Pinpoint the cell where the given text exists, returning its (x, y) midpoint coordinate. 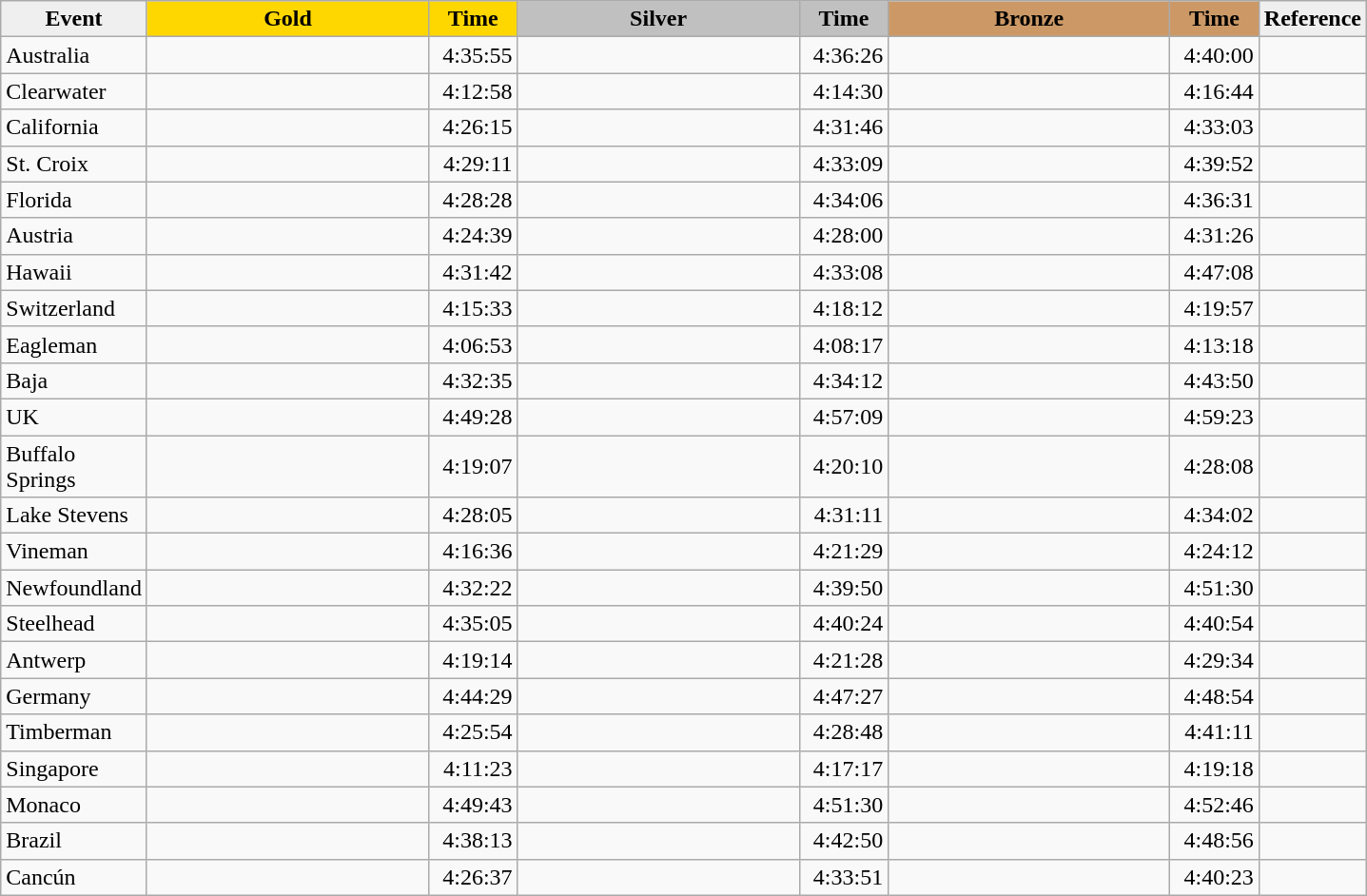
4:31:11 (844, 516)
4:08:17 (844, 344)
Steelhead (74, 624)
4:26:37 (474, 877)
4:19:57 (1215, 308)
4:25:54 (474, 732)
4:15:33 (474, 308)
4:12:58 (474, 91)
4:32:22 (474, 588)
Event (74, 19)
4:29:34 (1215, 660)
St. Croix (74, 164)
4:44:29 (474, 696)
4:24:12 (1215, 552)
Brazil (74, 841)
4:35:55 (474, 55)
4:19:18 (1215, 769)
4:28:00 (844, 236)
4:19:14 (474, 660)
Cancún (74, 877)
4:33:03 (1215, 127)
4:26:15 (474, 127)
UK (74, 417)
4:38:13 (474, 841)
4:18:12 (844, 308)
Bronze (1029, 19)
Silver (658, 19)
4:13:18 (1215, 344)
Australia (74, 55)
4:19:07 (474, 466)
4:41:11 (1215, 732)
4:40:24 (844, 624)
Singapore (74, 769)
Newfoundland (74, 588)
Florida (74, 200)
4:52:46 (1215, 805)
4:28:48 (844, 732)
4:33:51 (844, 877)
4:59:23 (1215, 417)
4:35:05 (474, 624)
4:39:50 (844, 588)
4:20:10 (844, 466)
4:40:54 (1215, 624)
4:39:52 (1215, 164)
4:49:28 (474, 417)
4:34:12 (844, 380)
4:47:27 (844, 696)
4:21:29 (844, 552)
4:28:08 (1215, 466)
Vineman (74, 552)
4:21:28 (844, 660)
Antwerp (74, 660)
Lake Stevens (74, 516)
4:17:17 (844, 769)
4:31:46 (844, 127)
4:48:54 (1215, 696)
4:28:05 (474, 516)
Buffalo Springs (74, 466)
4:42:50 (844, 841)
4:31:26 (1215, 236)
4:28:28 (474, 200)
4:40:23 (1215, 877)
4:33:08 (844, 272)
4:16:36 (474, 552)
Eagleman (74, 344)
4:33:09 (844, 164)
Gold (287, 19)
4:36:31 (1215, 200)
Germany (74, 696)
Switzerland (74, 308)
4:57:09 (844, 417)
Clearwater (74, 91)
Hawaii (74, 272)
4:11:23 (474, 769)
4:29:11 (474, 164)
4:34:02 (1215, 516)
4:16:44 (1215, 91)
4:36:26 (844, 55)
4:34:06 (844, 200)
4:47:08 (1215, 272)
Baja (74, 380)
Reference (1313, 19)
4:14:30 (844, 91)
4:31:42 (474, 272)
Austria (74, 236)
Monaco (74, 805)
4:24:39 (474, 236)
4:43:50 (1215, 380)
Timberman (74, 732)
4:32:35 (474, 380)
4:48:56 (1215, 841)
4:06:53 (474, 344)
4:40:00 (1215, 55)
California (74, 127)
4:49:43 (474, 805)
